Determine the [X, Y] coordinate at the center of the cell enclosing the given text.  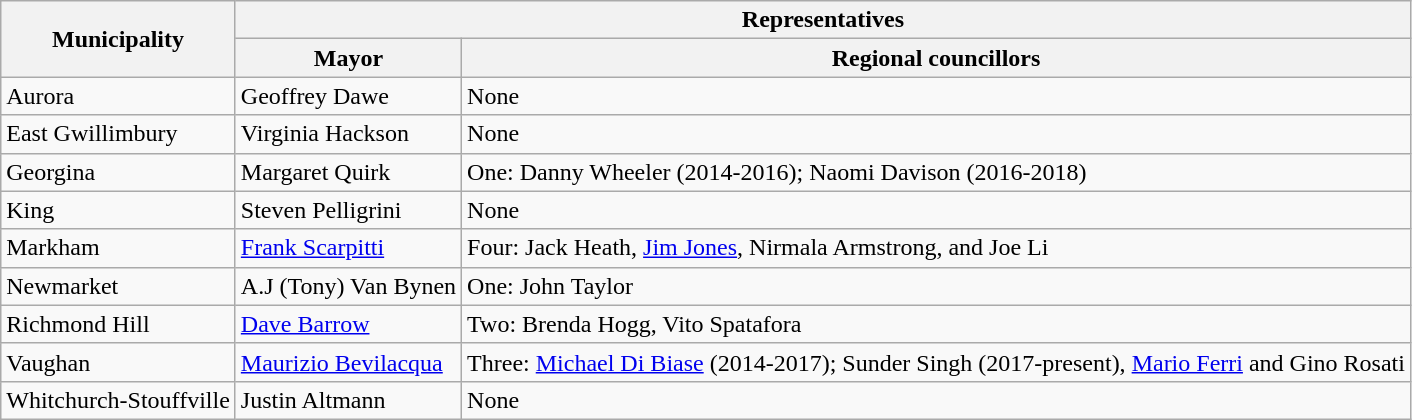
Georgina [118, 172]
Municipality [118, 39]
One: John Taylor [936, 286]
Geoffrey Dawe [348, 96]
Richmond Hill [118, 324]
Representatives [822, 20]
Mayor [348, 58]
Aurora [118, 96]
Virginia Hackson [348, 134]
Four: Jack Heath, Jim Jones, Nirmala Armstrong, and Joe Li [936, 248]
A.J (Tony) Van Bynen [348, 286]
Markham [118, 248]
Vaughan [118, 362]
Two: Brenda Hogg, Vito Spatafora [936, 324]
Three: Michael Di Biase (2014-2017); Sunder Singh (2017-present), Mario Ferri and Gino Rosati [936, 362]
Regional councillors [936, 58]
Maurizio Bevilacqua [348, 362]
Newmarket [118, 286]
King [118, 210]
Steven Pelligrini [348, 210]
East Gwillimbury [118, 134]
Margaret Quirk [348, 172]
Frank Scarpitti [348, 248]
Justin Altmann [348, 400]
One: Danny Wheeler (2014-2016); Naomi Davison (2016-2018) [936, 172]
Whitchurch-Stouffville [118, 400]
Dave Barrow [348, 324]
